Search for the cell housing the specified text and yield its (x, y) center coordinate. 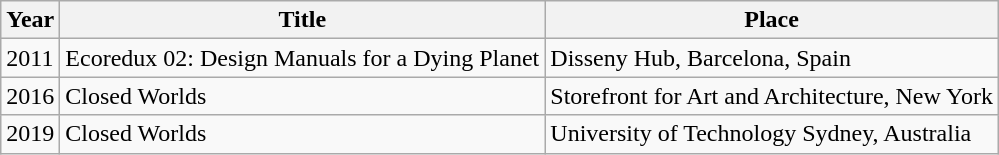
University of Technology Sydney, Australia (772, 134)
2011 (30, 58)
Year (30, 20)
Title (302, 20)
Ecoredux 02: Design Manuals for a Dying Planet (302, 58)
2019 (30, 134)
Place (772, 20)
2016 (30, 96)
Storefront for Art and Architecture, New York (772, 96)
Disseny Hub, Barcelona, Spain (772, 58)
